Capture the cell that displays the provided text and extract its [X, Y] central coordinate. 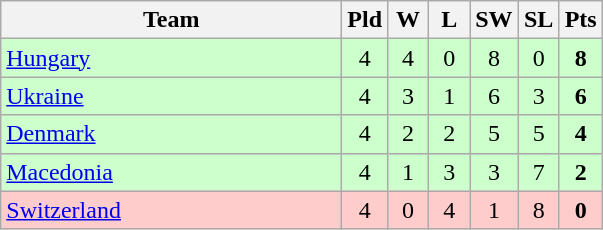
Pts [580, 20]
Denmark [172, 134]
SW [494, 20]
Pld [365, 20]
SL [538, 20]
W [408, 20]
Team [172, 20]
7 [538, 172]
Macedonia [172, 172]
Ukraine [172, 96]
Switzerland [172, 210]
L [450, 20]
Hungary [172, 58]
